Pinpoint the cell where the given text exists, returning its [X, Y] midpoint coordinate. 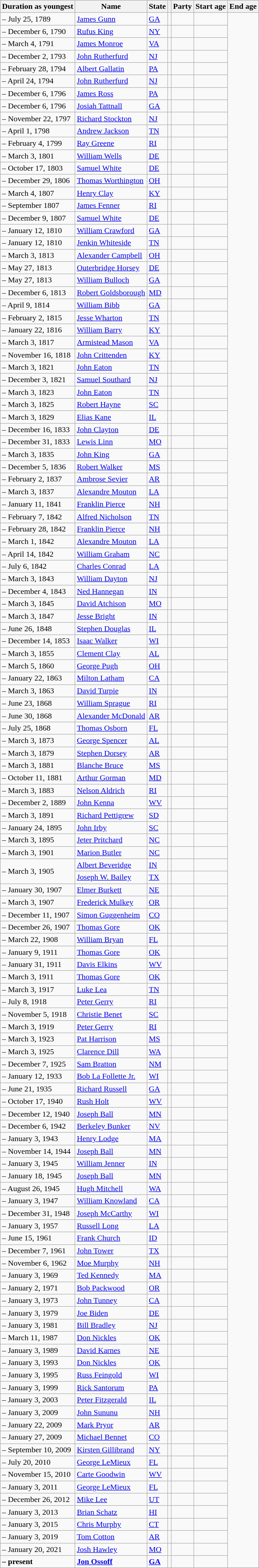
– November 16, 1818 [38, 355]
Russell Long [111, 1226]
– July 20, 2010 [38, 1462]
– December 6, 1813 [38, 293]
– January 24, 1895 [38, 828]
Lewis Linn [111, 442]
– December 12, 1940 [38, 1114]
– March 3, 1823 [38, 392]
– December 11, 1907 [38, 915]
John Sununu [111, 1412]
William Bibb [111, 305]
Peter Fitzgerald [111, 1400]
– October 17, 1940 [38, 1101]
– June 15, 1961 [38, 1238]
David Atchison [111, 604]
– December 4, 1843 [38, 591]
William Wells [111, 156]
Christie Benet [111, 1014]
– July 25, 1789 [38, 19]
– January 3, 1995 [38, 1375]
– December 14, 1853 [38, 641]
David Karnes [111, 1350]
– March 3, 1801 [38, 156]
– November 14, 1944 [38, 1151]
– December 6, 1790 [38, 31]
William Graham [111, 554]
– November 5, 1918 [38, 1014]
– March 3, 1879 [38, 753]
Jesse Bright [111, 616]
Andrew Jackson [111, 131]
Jeter Pritchard [111, 840]
Sam Bratton [111, 1064]
Elmer Burkett [111, 890]
– December 7, 1925 [38, 1064]
– January 22, 1816 [38, 330]
Carte Goodwin [111, 1475]
William Crawford [111, 230]
– July 25, 1868 [38, 728]
– March 3, 1883 [38, 790]
Richard Stockton [111, 118]
Thomas Worthington [111, 181]
Davis Elkins [111, 965]
– January 3, 1999 [38, 1388]
John Clayton [111, 430]
– January 12, 1933 [38, 1076]
– December 2, 1889 [38, 803]
– March 3, 1843 [38, 579]
– September 1807 [38, 206]
– November 15, 2010 [38, 1475]
– March 3, 1825 [38, 405]
Richard Russell [111, 1089]
John Crittenden [111, 355]
Clarence Dill [111, 1052]
– March 4, 1791 [38, 44]
– March 3, 1919 [38, 1027]
– March 3, 1817 [38, 342]
Albert Gallatin [111, 69]
– March 11, 1987 [38, 1338]
Bill Bradley [111, 1325]
– March 3, 1837 [38, 492]
– March 3, 1895 [38, 840]
Frank Church [111, 1238]
HI [157, 1512]
– January 3, 1989 [38, 1350]
– April 1, 1798 [38, 131]
ID [157, 1238]
– December 29, 1806 [38, 181]
– March 3, 1813 [38, 255]
– December 5, 1836 [38, 467]
Charles Conrad [111, 566]
Richard Pettigrew [111, 815]
– December 2, 1793 [38, 56]
Hugh Mitchell [111, 1189]
– January 20, 2021 [38, 1549]
John Kenna [111, 803]
Isaac Walker [111, 641]
– March 3, 1925 [38, 1052]
– January 3, 1943 [38, 1138]
Ambrose Sevier [111, 479]
– March 3, 1847 [38, 616]
– March 3, 1873 [38, 740]
– February 28, 1842 [38, 529]
– July 8, 1918 [38, 1002]
Michael Bennet [111, 1437]
SD [157, 815]
– October 17, 1803 [38, 168]
– December 31, 1833 [38, 442]
Duration as youngest [38, 7]
Luke Lea [111, 989]
– January 30, 1907 [38, 890]
– June 26, 1848 [38, 629]
William Bulloch [111, 280]
Jesse Wharton [111, 317]
Josh Hawley [111, 1549]
– March 3, 1891 [38, 815]
James Fenner [111, 206]
– March 1, 1842 [38, 541]
– March 3, 1845 [38, 604]
– January 3, 1981 [38, 1325]
– March 3, 1881 [38, 766]
Kirsten Gillibrand [111, 1450]
Alfred Nicholson [111, 516]
William Jenner [111, 1164]
– February 2, 1837 [38, 479]
– December 16, 1833 [38, 430]
– December 26, 2012 [38, 1499]
William Knowland [111, 1201]
– January 3, 1957 [38, 1226]
Mark Pryor [111, 1425]
CT [157, 1524]
– April 14, 1842 [38, 554]
Robert Walker [111, 467]
– January 3, 2015 [38, 1524]
John Tower [111, 1251]
David Turpie [111, 691]
Rick Santorum [111, 1388]
Robert Goldsborough [111, 293]
– January 3, 1969 [38, 1275]
James Ross [111, 93]
– August 26, 1945 [38, 1189]
– January 3, 2013 [38, 1512]
– December 26, 1907 [38, 927]
– November 22, 1797 [38, 118]
– January 11, 1841 [38, 504]
Bob La Follette Jr. [111, 1076]
– March 3, 1901 [38, 852]
Clement Clay [111, 653]
Start age [211, 7]
– March 3, 1917 [38, 989]
Thomas Osborn [111, 728]
– present [38, 1562]
– December 6, 1942 [38, 1126]
– January 3, 1947 [38, 1201]
– April 24, 1794 [38, 81]
– December 7, 1961 [38, 1251]
John Irby [111, 828]
– January 31, 1911 [38, 965]
Alexander McDonald [111, 716]
– January 3, 2009 [38, 1412]
Ray Greene [111, 143]
– March 3, 1829 [38, 417]
Ned Hannegan [111, 591]
James Monroe [111, 44]
Name [111, 7]
– February 28, 1794 [38, 69]
Henry Lodge [111, 1138]
William Barry [111, 330]
Pat Harrison [111, 1039]
– October 11, 1881 [38, 778]
– September 10, 2009 [38, 1450]
– November 6, 1962 [38, 1263]
Elias Kane [111, 417]
– January 3, 1979 [38, 1313]
Nelson Aldrich [111, 790]
– January 22, 2009 [38, 1425]
End age [243, 7]
– February 7, 1842 [38, 516]
– January 3, 2019 [38, 1537]
State [157, 7]
– March 3, 1911 [38, 977]
– June 21, 1935 [38, 1089]
Moe Murphy [111, 1263]
– March 5, 1860 [38, 666]
– June 23, 1868 [38, 703]
– January 9, 1911 [38, 952]
– January 27, 2009 [38, 1437]
– March 3, 1907 [38, 902]
Stephen Dorsey [111, 753]
– January 3, 1945 [38, 1164]
Frederick Mulkey [111, 902]
Rufus King [111, 31]
Armistead Mason [111, 342]
– March 3, 1923 [38, 1039]
Tom Cotton [111, 1537]
James Gunn [111, 19]
Simon Guggenheim [111, 915]
Stephen Douglas [111, 629]
– March 3, 1855 [38, 653]
Joe Biden [111, 1313]
– January 22, 1863 [38, 678]
– January 3, 1993 [38, 1363]
– December 31, 1948 [38, 1213]
Bob Packwood [111, 1288]
– July 6, 1842 [38, 566]
– February 4, 1799 [38, 143]
Rush Holt [111, 1101]
Robert Hayne [111, 405]
– January 2, 1971 [38, 1288]
– December 3, 1821 [38, 380]
Jon Ossoff [111, 1562]
NM [157, 1064]
George Spencer [111, 740]
Henry Clay [111, 193]
Ted Kennedy [111, 1275]
– June 30, 1868 [38, 716]
– January 3, 2003 [38, 1400]
UT [157, 1499]
Josiah Tattnall [111, 106]
Jenkin Whiteside [111, 243]
Arthur Gorman [111, 778]
Berkeley Bunker [111, 1126]
– April 9, 1814 [38, 305]
Joseph McCarthy [111, 1213]
– March 3, 1863 [38, 691]
George Pugh [111, 666]
– March 3, 1905 [38, 871]
John King [111, 454]
Alexander Campbell [111, 255]
John Tunney [111, 1300]
– February 2, 1815 [38, 317]
Outerbridge Horsey [111, 268]
Brian Schatz [111, 1512]
Russ Feingold [111, 1375]
– December 9, 1807 [38, 218]
– January 18, 1945 [38, 1176]
Milton Latham [111, 678]
Chris Murphy [111, 1524]
– March 4, 1807 [38, 193]
Samuel Southard [111, 380]
Marion Butler [111, 852]
– March 22, 1908 [38, 939]
– January 3, 2011 [38, 1487]
Party [182, 7]
William Bryan [111, 939]
Blanche Bruce [111, 766]
– January 3, 1973 [38, 1300]
– March 3, 1835 [38, 454]
Joseph W. Bailey [111, 877]
William Sprague [111, 703]
Albert Beveridge [111, 865]
Mike Lee [111, 1499]
William Dayton [111, 579]
– March 3, 1821 [38, 367]
NV [157, 1126]
